Scan for the cell matching the given text and deliver its [X, Y] coordinate at center. 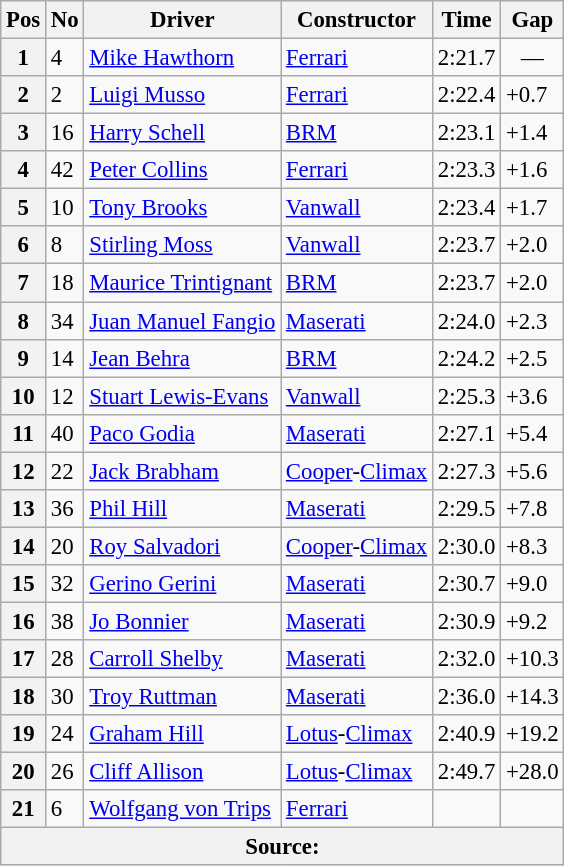
2:25.3 [466, 396]
Tony Brooks [182, 208]
28 [65, 659]
2:23.1 [466, 133]
7 [24, 283]
Maurice Trintignant [182, 283]
+7.8 [532, 509]
Source: [282, 847]
15 [24, 584]
2:29.5 [466, 509]
2:24.0 [466, 321]
2:49.7 [466, 772]
32 [65, 584]
+28.0 [532, 772]
1 [24, 58]
+9.0 [532, 584]
38 [65, 621]
+1.6 [532, 170]
2:30.7 [466, 584]
Stuart Lewis-Evans [182, 396]
Wolfgang von Trips [182, 809]
13 [24, 509]
22 [65, 471]
Mike Hawthorn [182, 58]
+2.5 [532, 358]
Jack Brabham [182, 471]
2:30.9 [466, 621]
— [532, 58]
+2.3 [532, 321]
2:27.3 [466, 471]
2:32.0 [466, 659]
+3.6 [532, 396]
+19.2 [532, 734]
+8.3 [532, 546]
Gap [532, 20]
Driver [182, 20]
11 [24, 433]
Time [466, 20]
30 [65, 697]
+1.7 [532, 208]
Troy Ruttman [182, 697]
Jo Bonnier [182, 621]
+5.4 [532, 433]
34 [65, 321]
2:27.1 [466, 433]
42 [65, 170]
17 [24, 659]
+1.4 [532, 133]
Phil Hill [182, 509]
Gerino Gerini [182, 584]
+14.3 [532, 697]
Constructor [357, 20]
2:40.9 [466, 734]
+9.2 [532, 621]
Harry Schell [182, 133]
Paco Godia [182, 433]
2:36.0 [466, 697]
Peter Collins [182, 170]
+5.6 [532, 471]
3 [24, 133]
Roy Salvadori [182, 546]
No [65, 20]
2:30.0 [466, 546]
Carroll Shelby [182, 659]
24 [65, 734]
Juan Manuel Fangio [182, 321]
2:23.3 [466, 170]
2:21.7 [466, 58]
+0.7 [532, 95]
9 [24, 358]
5 [24, 208]
26 [65, 772]
40 [65, 433]
+10.3 [532, 659]
19 [24, 734]
2:24.2 [466, 358]
21 [24, 809]
Pos [24, 20]
36 [65, 509]
Cliff Allison [182, 772]
Graham Hill [182, 734]
Stirling Moss [182, 245]
2:23.4 [466, 208]
Luigi Musso [182, 95]
Jean Behra [182, 358]
2:22.4 [466, 95]
